Find where the given text appears and provide that cell's center as [x, y] coordinate. 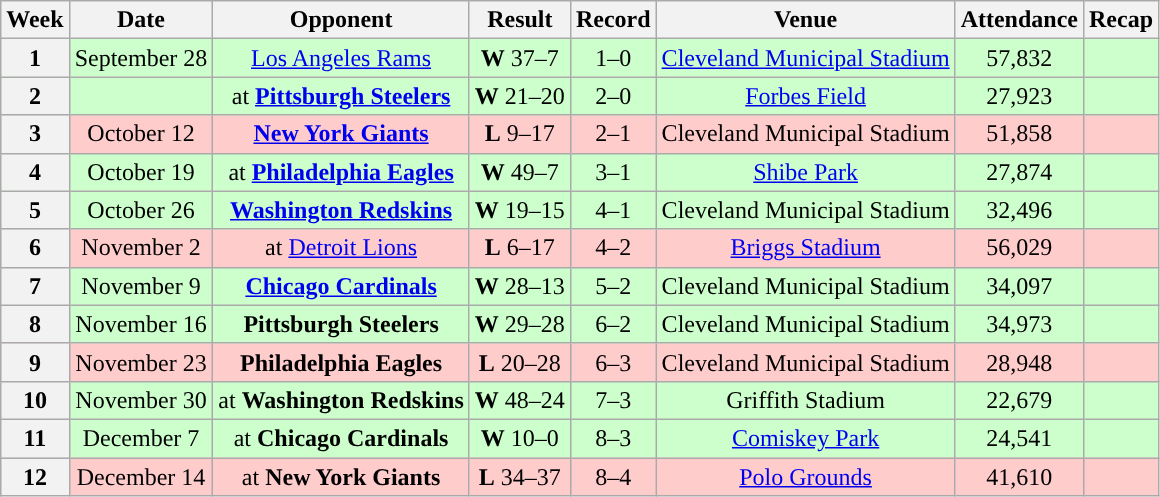
at New York Giants [341, 477]
9 [35, 362]
at Washington Redskins [341, 400]
6–2 [613, 324]
September 28 [141, 58]
November 16 [141, 324]
Philadelphia Eagles [341, 362]
at Pittsburgh Steelers [341, 96]
6–3 [613, 362]
2 [35, 96]
3 [35, 134]
Griffith Stadium [806, 400]
Chicago Cardinals [341, 286]
at Philadelphia Eagles [341, 172]
2–0 [613, 96]
November 9 [141, 286]
L 20–28 [520, 362]
at Detroit Lions [341, 248]
Opponent [341, 20]
Shibe Park [806, 172]
2–1 [613, 134]
L 9–17 [520, 134]
Venue [806, 20]
December 7 [141, 438]
5 [35, 210]
7 [35, 286]
24,541 [1019, 438]
34,973 [1019, 324]
57,832 [1019, 58]
4 [35, 172]
Los Angeles Rams [341, 58]
27,923 [1019, 96]
Pittsburgh Steelers [341, 324]
W 10–0 [520, 438]
22,679 [1019, 400]
Washington Redskins [341, 210]
Date [141, 20]
at Chicago Cardinals [341, 438]
Attendance [1019, 20]
November 30 [141, 400]
W 37–7 [520, 58]
Recap [1120, 20]
Record [613, 20]
12 [35, 477]
W 21–20 [520, 96]
27,874 [1019, 172]
28,948 [1019, 362]
6 [35, 248]
34,097 [1019, 286]
3–1 [613, 172]
November 2 [141, 248]
W 28–13 [520, 286]
4–2 [613, 248]
Forbes Field [806, 96]
Comiskey Park [806, 438]
11 [35, 438]
5–2 [613, 286]
October 19 [141, 172]
Briggs Stadium [806, 248]
8 [35, 324]
October 12 [141, 134]
Polo Grounds [806, 477]
New York Giants [341, 134]
L 34–37 [520, 477]
8–3 [613, 438]
56,029 [1019, 248]
Week [35, 20]
December 14 [141, 477]
51,858 [1019, 134]
1–0 [613, 58]
8–4 [613, 477]
W 19–15 [520, 210]
7–3 [613, 400]
W 48–24 [520, 400]
W 49–7 [520, 172]
41,610 [1019, 477]
1 [35, 58]
32,496 [1019, 210]
Result [520, 20]
W 29–28 [520, 324]
4–1 [613, 210]
L 6–17 [520, 248]
10 [35, 400]
October 26 [141, 210]
November 23 [141, 362]
